Determine the (X, Y) coordinate at the center of the cell enclosing the given text.  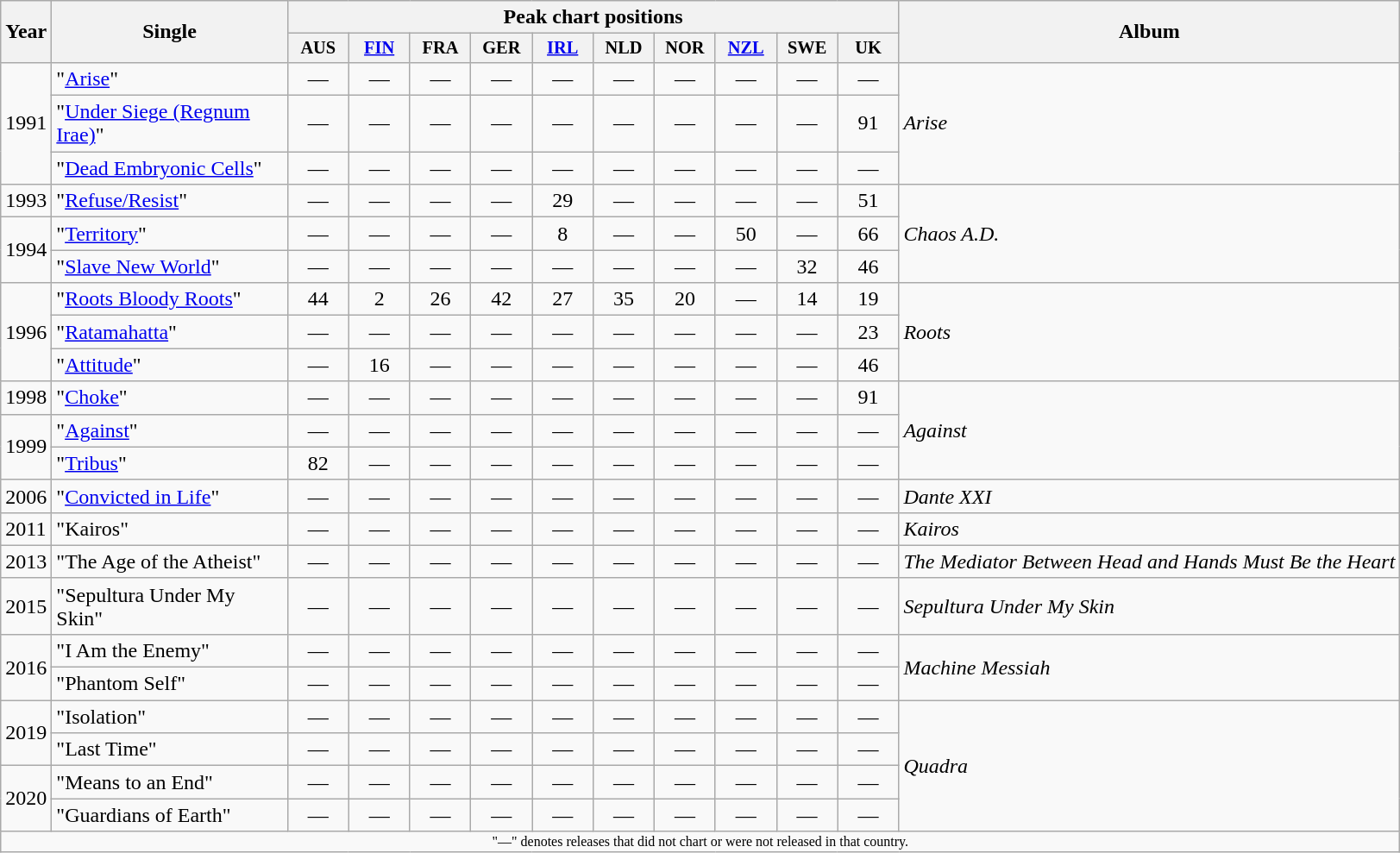
42 (502, 299)
"Last Time" (170, 750)
8 (562, 234)
1996 (26, 332)
"Isolation" (170, 717)
"Dead Embryonic Cells" (170, 168)
2016 (26, 667)
"Slave New World" (170, 267)
NOR (685, 48)
"Refuse/Resist" (170, 201)
23 (868, 332)
Year (26, 32)
"Against" (170, 430)
"The Age of the Atheist" (170, 561)
IRL (562, 48)
2019 (26, 733)
Machine Messiah (1149, 667)
"Guardians of Earth" (170, 815)
"Attitude" (170, 365)
NLD (625, 48)
"—" denotes releases that did not chart or were not released in that country. (700, 842)
2015 (26, 605)
1999 (26, 447)
2013 (26, 561)
2006 (26, 496)
"Kairos" (170, 529)
66 (868, 234)
"Means to an End" (170, 782)
"Roots Bloody Roots" (170, 299)
26 (440, 299)
14 (807, 299)
Arise (1149, 122)
16 (380, 365)
GER (502, 48)
82 (317, 463)
2011 (26, 529)
Sepultura Under My Skin (1149, 605)
1998 (26, 398)
1993 (26, 201)
Chaos A.D. (1149, 234)
"Choke" (170, 398)
19 (868, 299)
"I Am the Enemy" (170, 650)
NZL (745, 48)
"Ratamahatta" (170, 332)
51 (868, 201)
UK (868, 48)
Album (1149, 32)
FRA (440, 48)
Dante XXI (1149, 496)
2 (380, 299)
20 (685, 299)
1994 (26, 250)
FIN (380, 48)
"Territory" (170, 234)
44 (317, 299)
SWE (807, 48)
The Mediator Between Head and Hands Must Be the Heart (1149, 561)
Kairos (1149, 529)
"Tribus" (170, 463)
"Sepultura Under My Skin" (170, 605)
"Phantom Self" (170, 684)
50 (745, 234)
"Convicted in Life" (170, 496)
Single (170, 32)
Against (1149, 430)
35 (625, 299)
"Under Siege (Regnum Irae)" (170, 124)
AUS (317, 48)
"Arise" (170, 78)
32 (807, 267)
Peak chart positions (593, 17)
1991 (26, 122)
27 (562, 299)
Quadra (1149, 766)
2020 (26, 799)
Roots (1149, 332)
29 (562, 201)
